For the text-containing cell, return its midpoint in (x, y) coordinate format. 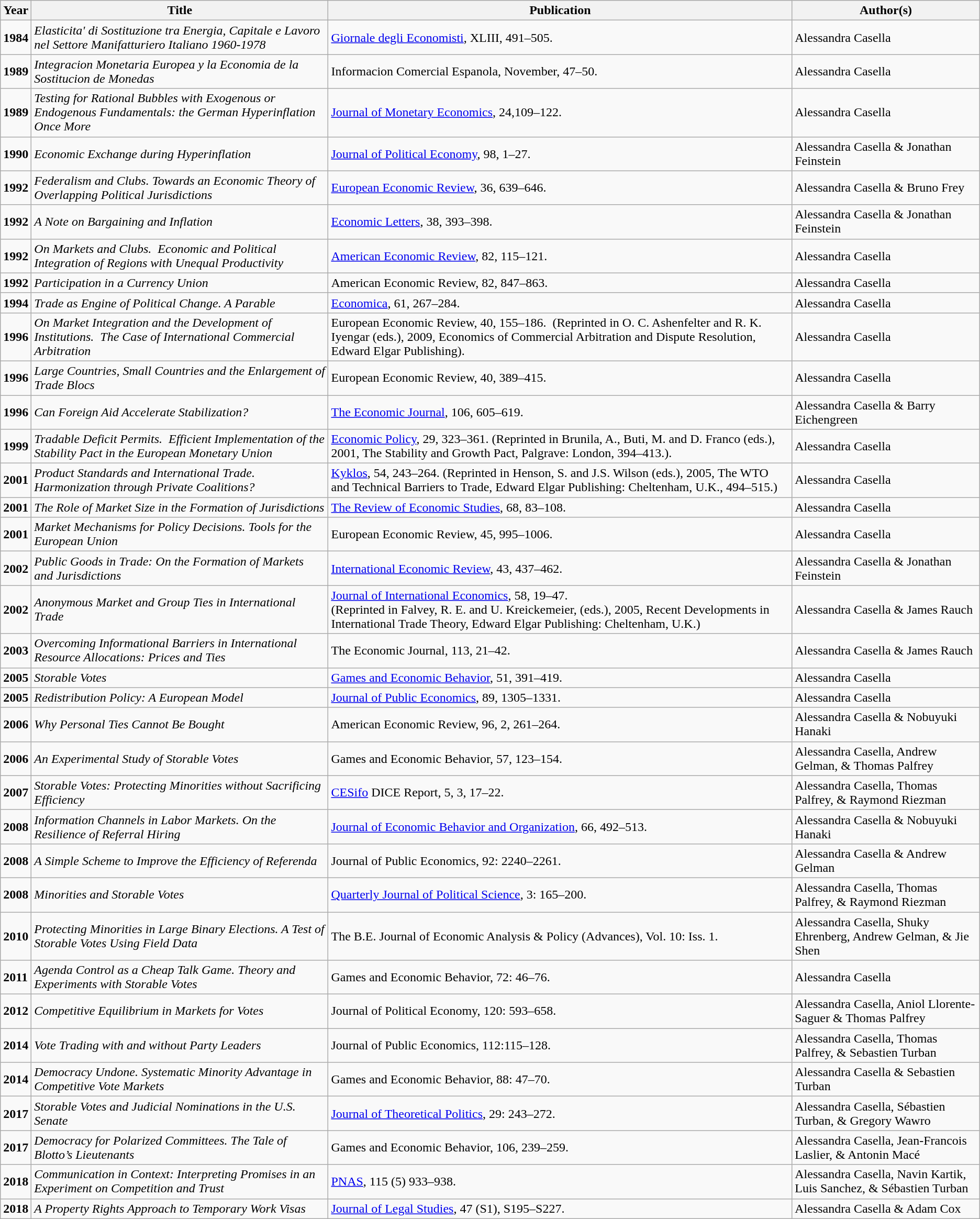
Games and Economic Behavior, 51, 391–419. (560, 678)
European Economic Review, 40, 389–415. (560, 378)
Journal of Public Economics, 112:115–128. (560, 1045)
1990 (16, 154)
1984 (16, 38)
Informacion Comercial Espanola, November, 47–50. (560, 71)
Large Countries, Small Countries and the Enlargement of Trade Blocs (180, 378)
Games and Economic Behavior, 106, 239–259. (560, 1148)
2011 (16, 977)
The Economic Journal, 106, 605–619. (560, 412)
Quarterly Journal of Political Science, 3: 165–200. (560, 894)
Alessandra Casella, Aniol Llorente-Saguer & Thomas Palfrey (886, 1012)
Product Standards and International Trade. Harmonization through Private Coalitions? (180, 481)
Can Foreign Aid Accelerate Stabilization? (180, 412)
American Economic Review, 96, 2, 261–264. (560, 725)
Author(s) (886, 10)
Why Personal Ties Cannot Be Bought (180, 725)
Journal of Theoretical Politics, 29: 243–272. (560, 1113)
Journal of Public Economics, 89, 1305–1331. (560, 697)
Federalism and Clubs. Towards an Economic Theory of Overlapping Political Jurisdictions (180, 187)
CESifo DICE Report, 5, 3, 17–22. (560, 793)
Alessandra Casella, Navin Kartik, Luis Sanchez, & Sébastien Turban (886, 1181)
American Economic Review, 82, 847–863. (560, 283)
Alessandra Casella, Jean-Francois Laslier, & Antonin Macé (886, 1148)
Alessandra Casella & Sebastien Turban (886, 1080)
Participation in a Currency Union (180, 283)
An Experimental Study of Storable Votes (180, 758)
Storable Votes (180, 678)
Testing for Rational Bubbles with Exogenous or Endogenous Fundamentals: the German Hyperinflation Once More (180, 113)
Storable Votes and Judicial Nominations in the U.S. Senate (180, 1113)
A Property Rights Approach to Temporary Work Visas (180, 1209)
Market Mechanisms for Policy Decisions. Tools for the European Union (180, 534)
Economic Exchange during Hyperinflation (180, 154)
American Economic Review, 82, 115–121. (560, 256)
Games and Economic Behavior, 88: 47–70. (560, 1080)
Economic Letters, 38, 393–398. (560, 222)
Alessandra Casella, Andrew Gelman, & Thomas Palfrey (886, 758)
Journal of Political Economy, 98, 1–27. (560, 154)
Games and Economic Behavior, 57, 123–154. (560, 758)
Year (16, 10)
2003 (16, 650)
Alessandra Casella & Barry Eichengreen (886, 412)
2010 (16, 936)
Alessandra Casella, Thomas Palfrey, & Sebastien Turban (886, 1045)
Communication in Context: Interpreting Promises in an Experiment on Competition and Trust (180, 1181)
The B.E. Journal of Economic Analysis & Policy (Advances), Vol. 10: Iss. 1. (560, 936)
Publication (560, 10)
Giornale degli Economisti, XLIII, 491–505. (560, 38)
Alessandra Casella, Sébastien Turban, & Gregory Wawro (886, 1113)
Alessandra Casella, Shuky Ehrenberg, Andrew Gelman, & Jie Shen (886, 936)
2012 (16, 1012)
2007 (16, 793)
Redistribution Policy: A European Model (180, 697)
Storable Votes: Protecting Minorities without Sacrificing Efficiency (180, 793)
Alessandra Casella & Andrew Gelman (886, 861)
The Economic Journal, 113, 21–42. (560, 650)
Journal of Economic Behavior and Organization, 66, 492–513. (560, 826)
Title (180, 10)
Minorities and Storable Votes (180, 894)
European Economic Review, 36, 639–646. (560, 187)
1994 (16, 303)
Democracy Undone. Systematic Minority Advantage in Competitive Vote Markets (180, 1080)
Trade as Engine of Political Change. A Parable (180, 303)
Journal of Monetary Economics, 24,109–122. (560, 113)
Games and Economic Behavior, 72: 46–76. (560, 977)
Journal of Political Economy, 120: 593–658. (560, 1012)
A Note on Bargaining and Inflation (180, 222)
The Role of Market Size in the Formation of Jurisdictions (180, 507)
Public Goods in Trade: On the Formation of Markets and Jurisdictions (180, 569)
European Economic Review, 45, 995–1006. (560, 534)
Economica, 61, 267–284. (560, 303)
A Simple Scheme to Improve the Efficiency of Referenda (180, 861)
PNAS, 115 (5) 933–938. (560, 1181)
International Economic Review, 43, 437–462. (560, 569)
Tradable Deficit Permits. Efficient Implementation of the Stability Pact in the European Monetary Union (180, 446)
Agenda Control as a Cheap Talk Game. Theory and Experiments with Storable Votes (180, 977)
On Market Integration and the Development of Institutions. The Case of International Commercial Arbitration (180, 337)
Integracion Monetaria Europea y la Economia de la Sostitucion de Monedas (180, 71)
Information Channels in Labor Markets. On the Resilience of Referral Hiring (180, 826)
Alessandra Casella & Bruno Frey (886, 187)
Vote Trading with and without Party Leaders (180, 1045)
Elasticita' di Sostituzione tra Energia, Capitale e Lavoro nel Settore Manifatturiero Italiano 1960-1978 (180, 38)
1999 (16, 446)
The Review of Economic Studies, 68, 83–108. (560, 507)
Anonymous Market and Group Ties in International Trade (180, 609)
On Markets and Clubs. Economic and Political Integration of Regions with Unequal Productivity (180, 256)
Journal of Legal Studies, 47 (S1), S195–S227. (560, 1209)
Competitive Equilibrium in Markets for Votes (180, 1012)
Overcoming Informational Barriers in International Resource Allocations: Prices and Ties (180, 650)
Alessandra Casella & Adam Cox (886, 1209)
Protecting Minorities in Large Binary Elections. A Test of Storable Votes Using Field Data (180, 936)
Journal of Public Economics, 92: 2240–2261. (560, 861)
Democracy for Polarized Committees. The Tale of Blotto’s Lieutenants (180, 1148)
